Identify which cell holds the provided text, then report its (x, y) central coordinate. 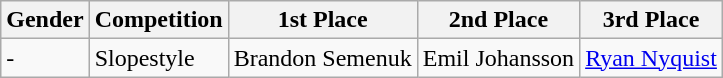
2nd Place (498, 20)
3rd Place (652, 20)
Ryan Nyquist (652, 58)
Gender (45, 20)
Slopestyle (158, 58)
Brandon Semenuk (322, 58)
Emil Johansson (498, 58)
1st Place (322, 20)
Competition (158, 20)
- (45, 58)
